Output the [x, y] coordinate of the center of the cell containing the given text.  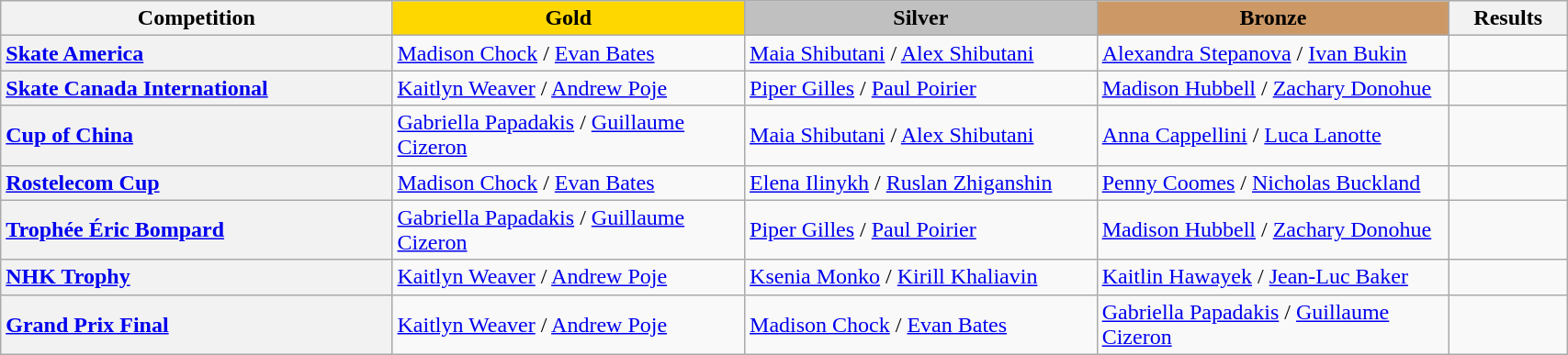
Results [1508, 18]
Cup of China [197, 136]
Kaitlin Hawayek / Jean-Luc Baker [1273, 277]
Skate America [197, 53]
NHK Trophy [197, 277]
Rostelecom Cup [197, 183]
Bronze [1273, 18]
Alexandra Stepanova / Ivan Bukin [1273, 53]
Ksenia Monko / Kirill Khaliavin [921, 277]
Elena Ilinykh / Ruslan Zhiganshin [921, 183]
Competition [197, 18]
Penny Coomes / Nicholas Buckland [1273, 183]
Trophée Éric Bompard [197, 229]
Silver [921, 18]
Gold [569, 18]
Skate Canada International [197, 88]
Anna Cappellini / Luca Lanotte [1273, 136]
Grand Prix Final [197, 325]
